Detect which cell encompasses the target text, then output its [x, y] center coordinate. 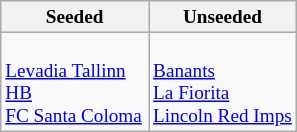
Seeded [75, 17]
Banants La Fiorita Lincoln Red Imps [223, 82]
Levadia Tallinn HB FC Santa Coloma [75, 82]
Unseeded [223, 17]
